Identify which cell holds the provided text, then report its [x, y] central coordinate. 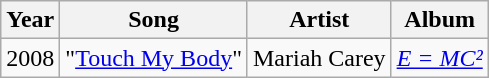
2008 [30, 58]
E = MC² [440, 58]
Album [440, 20]
Mariah Carey [319, 58]
Year [30, 20]
"Touch My Body" [154, 58]
Artist [319, 20]
Song [154, 20]
